Capture the cell that displays the provided text and extract its [X, Y] central coordinate. 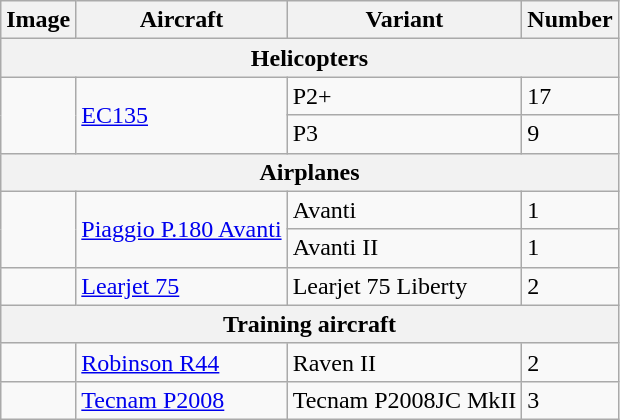
Helicopters [310, 58]
3 [570, 400]
Aircraft [182, 20]
17 [570, 96]
9 [570, 134]
P3 [404, 134]
P2+ [404, 96]
Variant [404, 20]
Learjet 75 [182, 286]
Image [38, 20]
Robinson R44 [182, 362]
Avanti [404, 210]
Piaggio P.180 Avanti [182, 229]
Tecnam P2008JC MkII [404, 400]
Avanti II [404, 248]
Number [570, 20]
Training aircraft [310, 324]
EC135 [182, 115]
Learjet 75 Liberty [404, 286]
Raven II [404, 362]
Airplanes [310, 172]
Tecnam P2008 [182, 400]
